Search for the cell housing the specified text and yield its [X, Y] center coordinate. 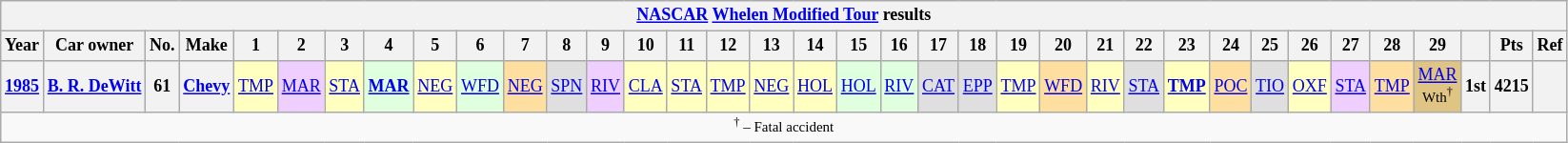
1st [1477, 86]
1985 [23, 86]
6 [480, 46]
24 [1231, 46]
3 [345, 46]
Car owner [93, 46]
4215 [1511, 86]
CLA [646, 86]
15 [858, 46]
Pts [1511, 46]
B. R. DeWitt [93, 86]
25 [1271, 46]
17 [939, 46]
5 [435, 46]
20 [1063, 46]
61 [162, 86]
18 [977, 46]
No. [162, 46]
22 [1143, 46]
28 [1392, 46]
EPP [977, 86]
4 [389, 46]
11 [686, 46]
TIO [1271, 86]
27 [1351, 46]
7 [525, 46]
SPN [567, 86]
12 [728, 46]
14 [815, 46]
2 [301, 46]
8 [567, 46]
Chevy [207, 86]
† – Fatal accident [784, 127]
Make [207, 46]
9 [606, 46]
26 [1309, 46]
Year [23, 46]
OXF [1309, 86]
CAT [939, 86]
Ref [1550, 46]
16 [899, 46]
MARWth† [1437, 86]
1 [256, 46]
23 [1187, 46]
POC [1231, 86]
10 [646, 46]
29 [1437, 46]
13 [772, 46]
19 [1018, 46]
NASCAR Whelen Modified Tour results [784, 15]
21 [1105, 46]
